Search for the cell housing the specified text and yield its [X, Y] center coordinate. 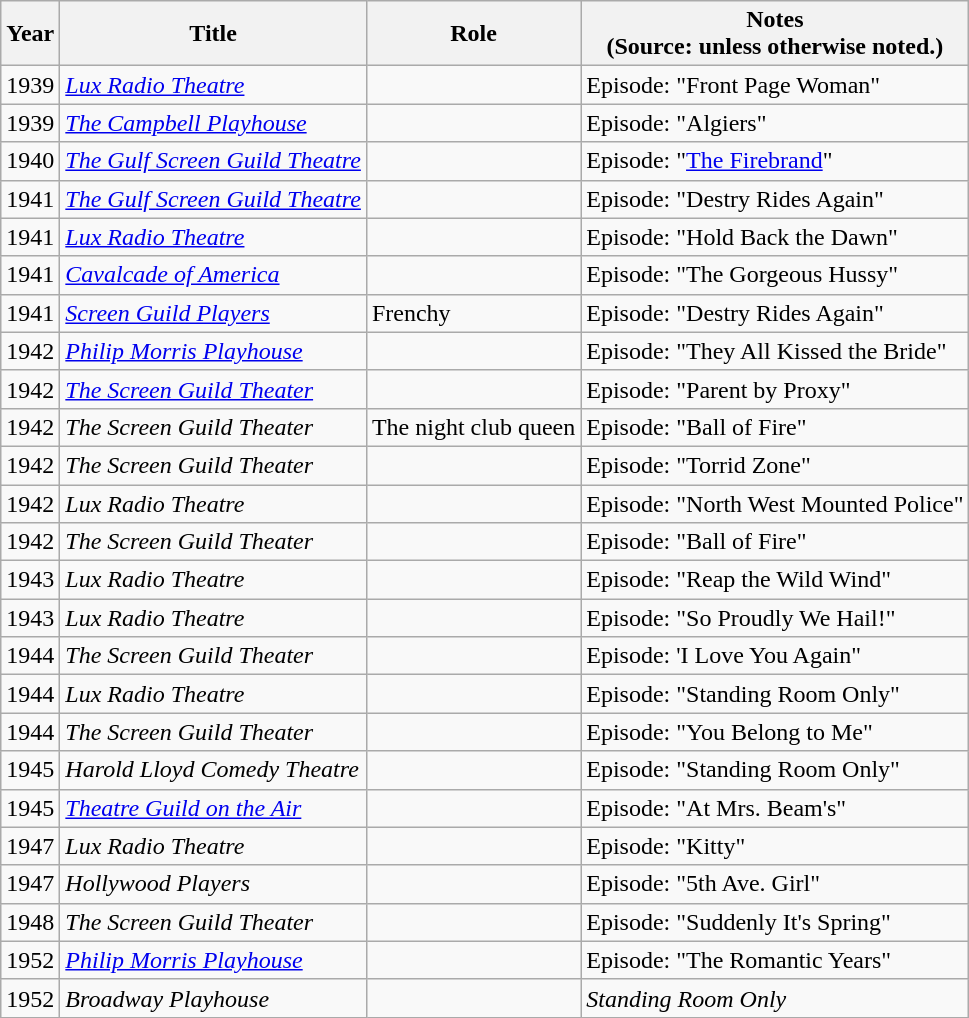
Episode: 'I Love You Again" [775, 656]
Screen Guild Players [214, 313]
Episode: "Algiers" [775, 123]
Year [30, 34]
The Campbell Playhouse [214, 123]
1948 [30, 922]
Episode: "So Proudly We Hail!" [775, 618]
Episode: "Suddenly It's Spring" [775, 922]
Role [473, 34]
Title [214, 34]
Episode: "Reap the Wild Wind" [775, 580]
Broadway Playhouse [214, 998]
Cavalcade of America [214, 275]
Episode: "The Firebrand" [775, 161]
Episode: "The Gorgeous Hussy" [775, 275]
Theatre Guild on the Air [214, 808]
Episode: "You Belong to Me" [775, 732]
Episode: "Parent by Proxy" [775, 389]
Episode: "Kitty" [775, 846]
Frenchy [473, 313]
Hollywood Players [214, 884]
Episode: "Front Page Woman" [775, 85]
Episode: "The Romantic Years" [775, 960]
Episode: "Hold Back the Dawn" [775, 237]
Episode: "5th Ave. Girl" [775, 884]
The night club queen [473, 427]
1940 [30, 161]
Harold Lloyd Comedy Theatre [214, 770]
Episode: "North West Mounted Police" [775, 503]
Notes(Source: unless otherwise noted.) [775, 34]
Episode: "At Mrs. Beam's" [775, 808]
Standing Room Only [775, 998]
Episode: "They All Kissed the Bride" [775, 351]
Episode: "Torrid Zone" [775, 465]
